Scan for the cell matching the given text and deliver its (X, Y) coordinate at center. 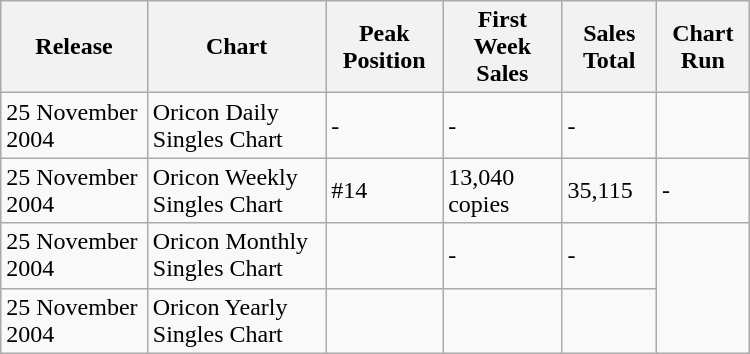
Peak Position (384, 47)
Release (74, 47)
35,115 (609, 190)
Oricon Yearly Singles Chart (236, 320)
#14 (384, 190)
Oricon Weekly Singles Chart (236, 190)
Oricon Daily Singles Chart (236, 126)
Sales Total (609, 47)
Oricon Monthly Singles Chart (236, 256)
Chart Run (702, 47)
Chart (236, 47)
First Week Sales (502, 47)
13,040 copies (502, 190)
